For the text-containing cell, return its midpoint in [x, y] coordinate format. 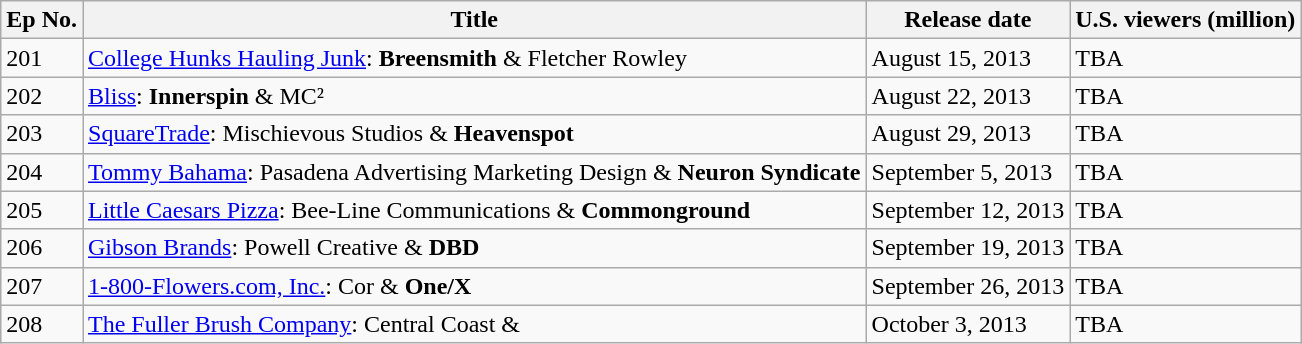
Tommy Bahama: Pasadena Advertising Marketing Design & Neuron Syndicate [474, 172]
August 22, 2013 [968, 96]
208 [42, 324]
The Fuller Brush Company: Central Coast & [474, 324]
October 3, 2013 [968, 324]
August 15, 2013 [968, 58]
Bliss: Innerspin & MC² [474, 96]
College Hunks Hauling Junk: Breensmith & Fletcher Rowley [474, 58]
September 12, 2013 [968, 210]
207 [42, 286]
205 [42, 210]
1-800-Flowers.com, Inc.: Cor & One/X [474, 286]
SquareTrade: Mischievous Studios & Heavenspot [474, 134]
August 29, 2013 [968, 134]
Ep No. [42, 20]
Little Caesars Pizza: Bee-Line Communications & Commonground [474, 210]
204 [42, 172]
September 5, 2013 [968, 172]
Gibson Brands: Powell Creative & DBD [474, 248]
U.S. viewers (million) [1186, 20]
202 [42, 96]
Title [474, 20]
206 [42, 248]
September 19, 2013 [968, 248]
201 [42, 58]
Release date [968, 20]
September 26, 2013 [968, 286]
203 [42, 134]
